Provide the (X, Y) coordinate of the cell's center where the given text is located.  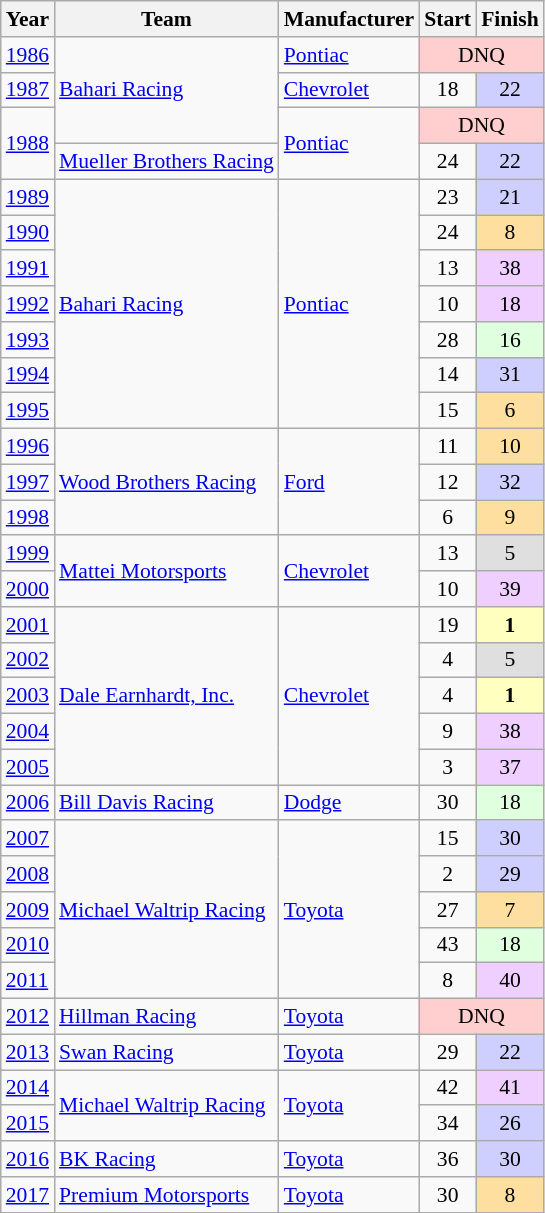
2004 (28, 732)
2000 (28, 589)
Dale Earnhardt, Inc. (166, 696)
34 (448, 1124)
1988 (28, 144)
2003 (28, 696)
2001 (28, 625)
14 (448, 375)
37 (510, 767)
2016 (28, 1159)
27 (448, 910)
32 (510, 482)
1993 (28, 340)
Ford (349, 482)
2006 (28, 803)
Mueller Brothers Racing (166, 162)
Finish (510, 19)
1997 (28, 482)
2010 (28, 945)
Hillman Racing (166, 1017)
1987 (28, 90)
Bill Davis Racing (166, 803)
2 (448, 874)
31 (510, 375)
26 (510, 1124)
1991 (28, 269)
2015 (28, 1124)
2005 (28, 767)
Team (166, 19)
40 (510, 981)
1992 (28, 304)
19 (448, 625)
Start (448, 19)
43 (448, 945)
7 (510, 910)
23 (448, 197)
3 (448, 767)
39 (510, 589)
11 (448, 447)
1986 (28, 55)
1998 (28, 518)
Manufacturer (349, 19)
1994 (28, 375)
Wood Brothers Racing (166, 482)
41 (510, 1088)
36 (448, 1159)
2013 (28, 1052)
Dodge (349, 803)
1999 (28, 554)
42 (448, 1088)
Premium Motorsports (166, 1195)
Year (28, 19)
BK Racing (166, 1159)
1990 (28, 233)
2012 (28, 1017)
2008 (28, 874)
28 (448, 340)
1995 (28, 411)
2011 (28, 981)
2017 (28, 1195)
Mattei Motorsports (166, 572)
Swan Racing (166, 1052)
2009 (28, 910)
1996 (28, 447)
2007 (28, 839)
21 (510, 197)
2014 (28, 1088)
12 (448, 482)
1989 (28, 197)
16 (510, 340)
2002 (28, 660)
